Return [X, Y] of the center of cell containing provided text 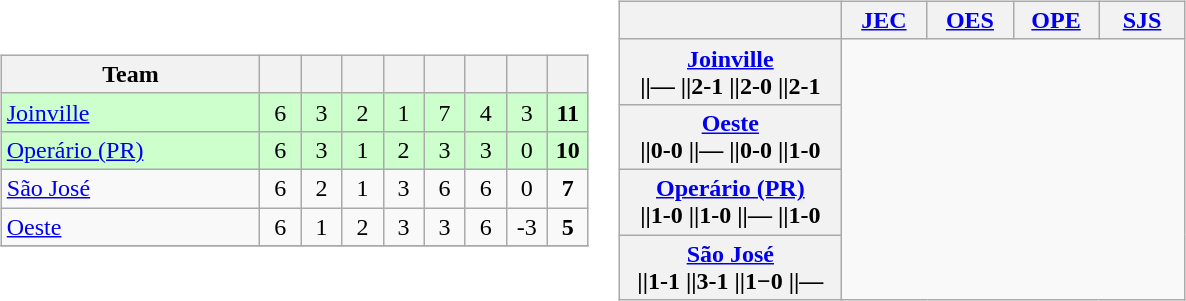
OPE [1056, 20]
OES [970, 20]
Joinville [130, 112]
Joinville ||— ||2-1 ||2-0 ||2-1 [730, 72]
São José [130, 188]
Team [130, 74]
Oeste ||0-0 ||— ||0-0 ||1-0 [730, 136]
São José ||1-1 ||3-1 ||1−0 ||— [730, 266]
11 [568, 112]
Operário (PR) ||1-0 ||1-0 ||— ||1-0 [730, 202]
5 [568, 227]
JEC [884, 20]
SJS [1142, 20]
-3 [526, 227]
Oeste [130, 227]
Operário (PR) [130, 150]
10 [568, 150]
4 [486, 112]
